Extract the (X, Y) coordinate from the center of the cell holding the provided text.  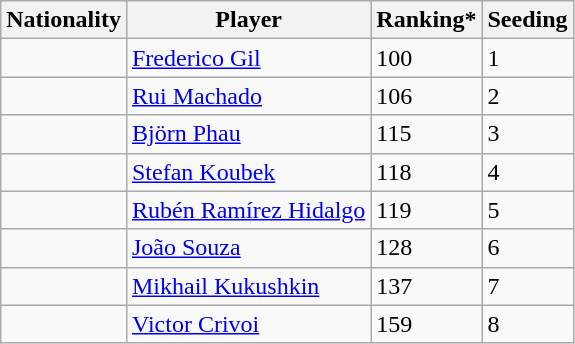
Björn Phau (248, 134)
119 (426, 210)
159 (426, 324)
1 (528, 58)
3 (528, 134)
Mikhail Kukushkin (248, 286)
4 (528, 172)
Nationality (64, 20)
Victor Crivoi (248, 324)
Player (248, 20)
128 (426, 248)
Rui Machado (248, 96)
João Souza (248, 248)
118 (426, 172)
7 (528, 286)
106 (426, 96)
100 (426, 58)
Rubén Ramírez Hidalgo (248, 210)
6 (528, 248)
137 (426, 286)
2 (528, 96)
Stefan Koubek (248, 172)
115 (426, 134)
Ranking* (426, 20)
5 (528, 210)
Seeding (528, 20)
Frederico Gil (248, 58)
8 (528, 324)
